Scan for the cell matching the given text and deliver its (X, Y) coordinate at center. 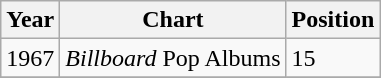
1967 (30, 58)
Year (30, 20)
Position (333, 20)
15 (333, 58)
Billboard Pop Albums (173, 58)
Chart (173, 20)
